For the text-containing cell, return its midpoint in (x, y) coordinate format. 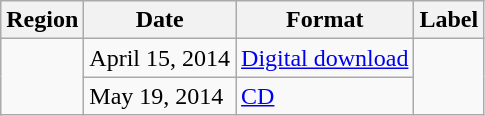
CD (325, 96)
April 15, 2014 (160, 58)
Date (160, 20)
May 19, 2014 (160, 96)
Region (42, 20)
Format (325, 20)
Label (449, 20)
Digital download (325, 58)
